From the cell containing the given text, extract its center point as (x, y) coordinate. 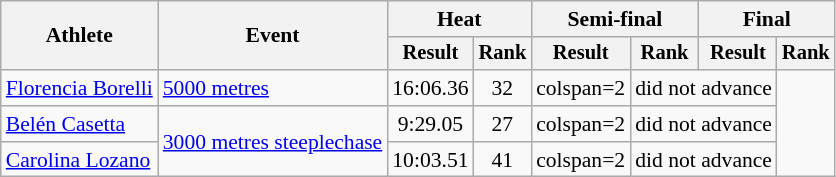
Belén Casetta (80, 124)
27 (503, 124)
Event (273, 36)
Heat (459, 19)
3000 metres steeplechase (273, 142)
9:29.05 (430, 124)
16:06.36 (430, 88)
5000 metres (273, 88)
32 (503, 88)
Florencia Borelli (80, 88)
Semi-final (615, 19)
Final (767, 19)
Athlete (80, 36)
